Identify which cell holds the provided text, then report its (X, Y) central coordinate. 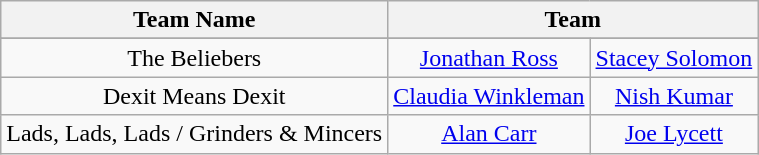
The Beliebers (194, 58)
Jonathan Ross (489, 58)
Team Name (194, 20)
Lads, Lads, Lads / Grinders & Mincers (194, 134)
Team (573, 20)
Claudia Winkleman (489, 96)
Nish Kumar (674, 96)
Joe Lycett (674, 134)
Dexit Means Dexit (194, 96)
Alan Carr (489, 134)
Stacey Solomon (674, 58)
